Identify which cell holds the provided text, then report its (X, Y) central coordinate. 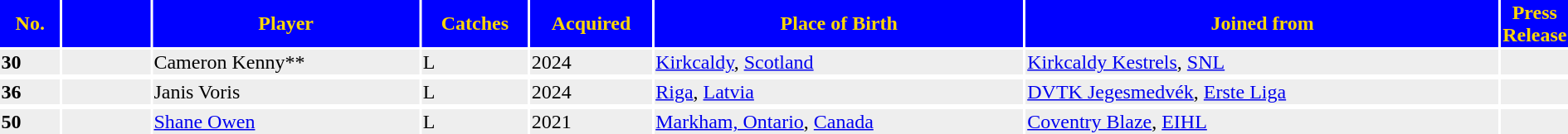
No. (30, 23)
Riga, Latvia (840, 92)
Kirkcaldy Kestrels, SNL (1263, 62)
36 (30, 92)
2021 (591, 122)
Kirkcaldy, Scotland (840, 62)
Acquired (591, 23)
Catches (475, 23)
Cameron Kenny** (285, 62)
Player (285, 23)
Shane Owen (285, 122)
Janis Voris (285, 92)
Place of Birth (840, 23)
Markham, Ontario, Canada (840, 122)
Coventry Blaze, EIHL (1263, 122)
50 (30, 122)
Press Release (1535, 23)
DVTK Jegesmedvék, Erste Liga (1263, 92)
30 (30, 62)
Joined from (1263, 23)
